Scan for the cell matching the given text and deliver its [X, Y] coordinate at center. 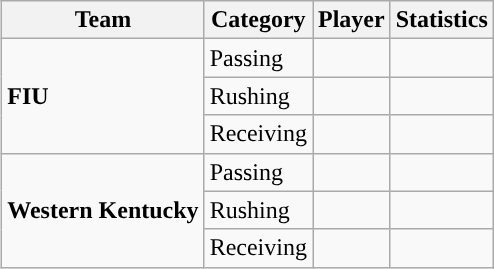
FIU [103, 96]
Western Kentucky [103, 210]
Category [258, 20]
Player [351, 20]
Team [103, 20]
Statistics [442, 20]
